Capture the cell that displays the provided text and extract its (X, Y) central coordinate. 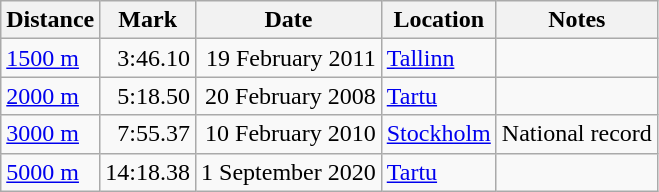
1 September 2020 (289, 172)
2000 m (50, 96)
19 February 2011 (289, 58)
National record (576, 134)
20 February 2008 (289, 96)
14:18.38 (148, 172)
5000 m (50, 172)
10 February 2010 (289, 134)
Stockholm (438, 134)
1500 m (50, 58)
Tallinn (438, 58)
3000 m (50, 134)
Location (438, 20)
3:46.10 (148, 58)
Mark (148, 20)
5:18.50 (148, 96)
Notes (576, 20)
Distance (50, 20)
Date (289, 20)
7:55.37 (148, 134)
